Extract the [X, Y] coordinate from the center of the cell holding the provided text.  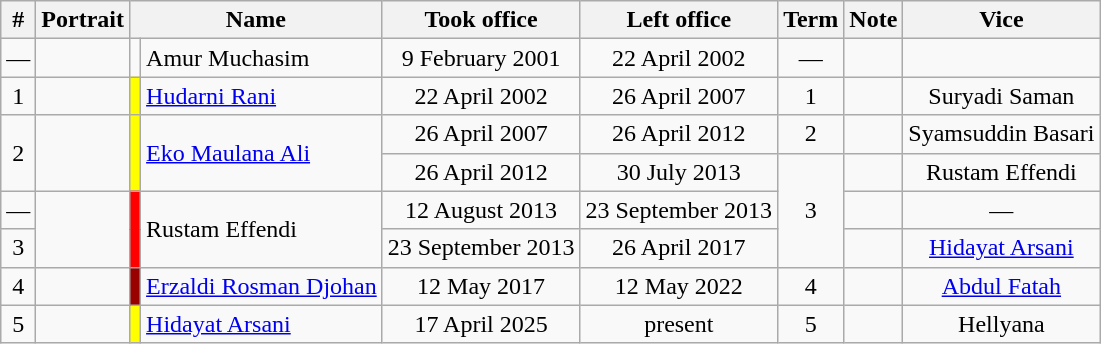
30 July 2013 [679, 172]
Took office [481, 20]
Suryadi Saman [1002, 96]
present [679, 324]
12 May 2022 [679, 286]
12 August 2013 [481, 210]
9 February 2001 [481, 58]
Syamsuddin Basari [1002, 134]
Left office [679, 20]
Portrait [83, 20]
Erzaldi Rosman Djohan [262, 286]
Hellyana [1002, 324]
Hudarni Rani [262, 96]
Name [256, 20]
Vice [1002, 20]
26 April 2017 [679, 248]
12 May 2017 [481, 286]
Abdul Fatah [1002, 286]
Eko Maulana Ali [262, 153]
# [18, 20]
Term [811, 20]
Note [874, 20]
17 April 2025 [481, 324]
Amur Muchasim [262, 58]
